Provide the [X, Y] coordinate of the cell's center where the given text is located.  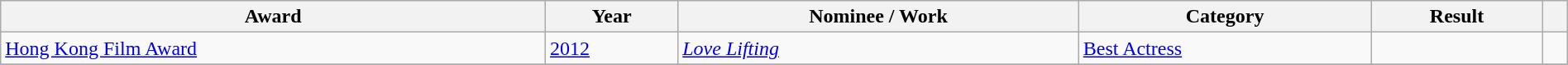
Nominee / Work [878, 17]
Award [273, 17]
Love Lifting [878, 48]
Year [612, 17]
2012 [612, 48]
Category [1225, 17]
Hong Kong Film Award [273, 48]
Best Actress [1225, 48]
Result [1457, 17]
